Output the (x, y) coordinate of the center of the cell containing the given text.  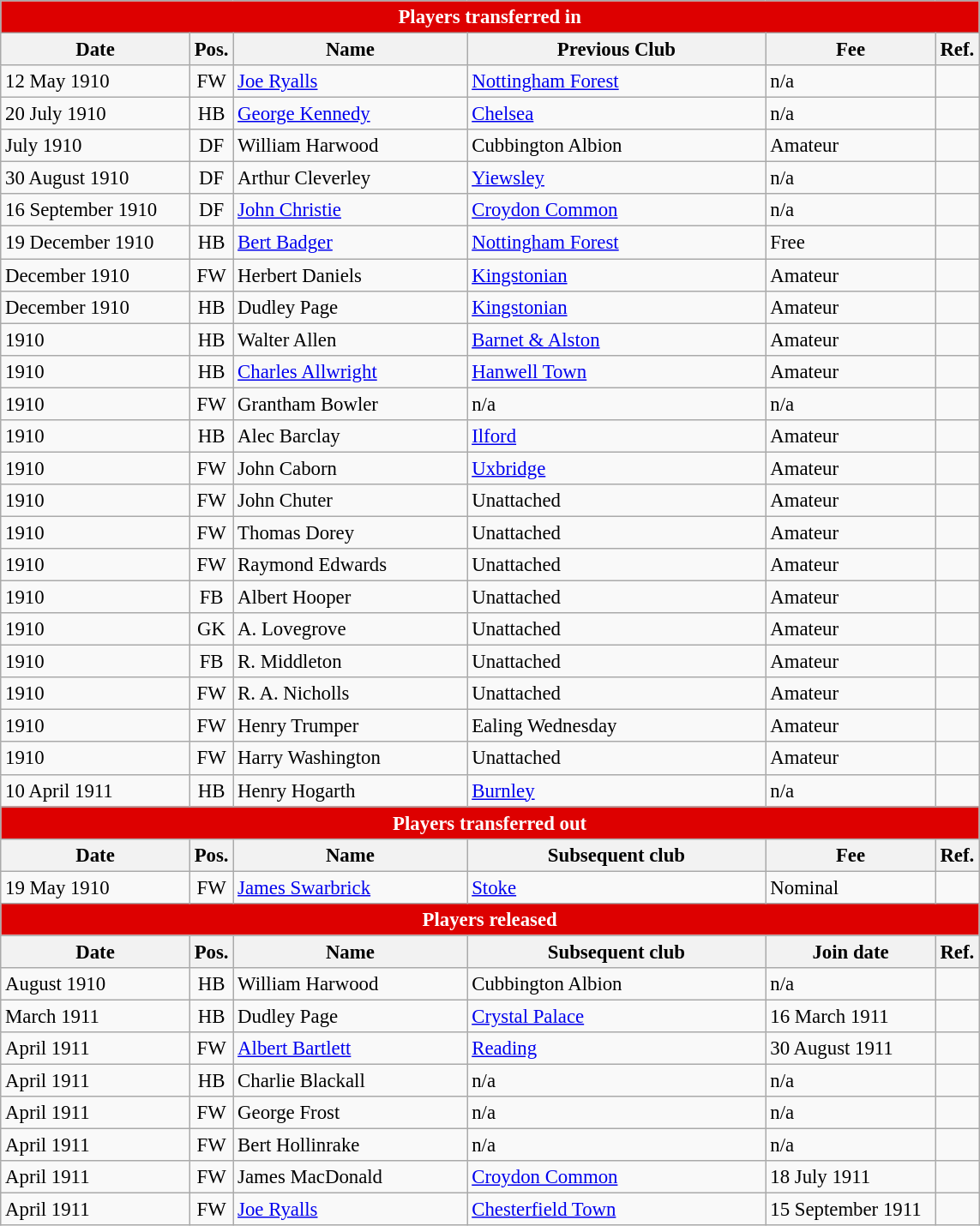
Ilford (616, 436)
19 May 1910 (96, 887)
Join date (851, 952)
John Caborn (350, 468)
30 August 1910 (96, 178)
George Kennedy (350, 114)
James Swarbrick (350, 887)
Albert Bartlett (350, 1049)
12 May 1910 (96, 81)
Bert Badger (350, 243)
Reading (616, 1049)
Burnley (616, 790)
John Christie (350, 210)
A. Lovegrove (350, 629)
19 December 1910 (96, 243)
Arthur Cleverley (350, 178)
18 July 1911 (851, 1177)
Chesterfield Town (616, 1210)
16 September 1910 (96, 210)
Crystal Palace (616, 1016)
20 July 1910 (96, 114)
George Frost (350, 1113)
30 August 1911 (851, 1049)
16 March 1911 (851, 1016)
July 1910 (96, 146)
August 1910 (96, 984)
Alec Barclay (350, 436)
Charlie Blackall (350, 1081)
Barnet & Alston (616, 340)
March 1911 (96, 1016)
Walter Allen (350, 340)
Henry Trumper (350, 726)
Previous Club (616, 50)
Chelsea (616, 114)
R. A. Nicholls (350, 694)
Stoke (616, 887)
10 April 1911 (96, 790)
Nominal (851, 887)
15 September 1911 (851, 1210)
Raymond Edwards (350, 565)
Grantham Bowler (350, 404)
Free (851, 243)
Bert Hollinrake (350, 1145)
R. Middleton (350, 662)
Yiewsley (616, 178)
Uxbridge (616, 468)
Thomas Dorey (350, 532)
Albert Hooper (350, 598)
James MacDonald (350, 1177)
Harry Washington (350, 759)
Herbert Daniels (350, 275)
Players transferred in (490, 17)
Henry Hogarth (350, 790)
John Chuter (350, 501)
Charles Allwright (350, 371)
GK (211, 629)
Players released (490, 920)
Ealing Wednesday (616, 726)
Players transferred out (490, 823)
Hanwell Town (616, 371)
